Provide the [X, Y] coordinate of the cell's center where the given text is located.  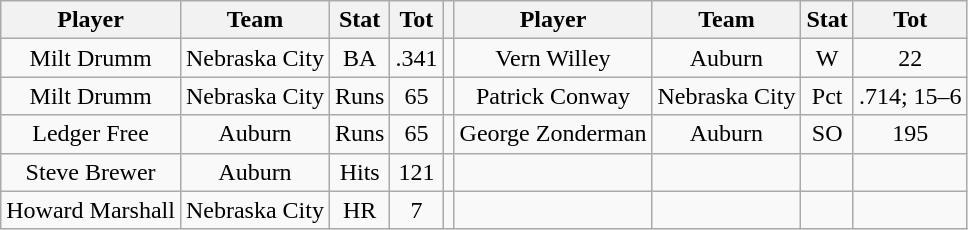
Howard Marshall [91, 210]
HR [359, 210]
121 [416, 172]
SO [827, 134]
Hits [359, 172]
.714; 15–6 [910, 96]
Ledger Free [91, 134]
W [827, 58]
.341 [416, 58]
Steve Brewer [91, 172]
Pct [827, 96]
Vern Willey [553, 58]
Patrick Conway [553, 96]
195 [910, 134]
George Zonderman [553, 134]
22 [910, 58]
7 [416, 210]
BA [359, 58]
